Determine the [X, Y] coordinate at the center of the cell enclosing the given text.  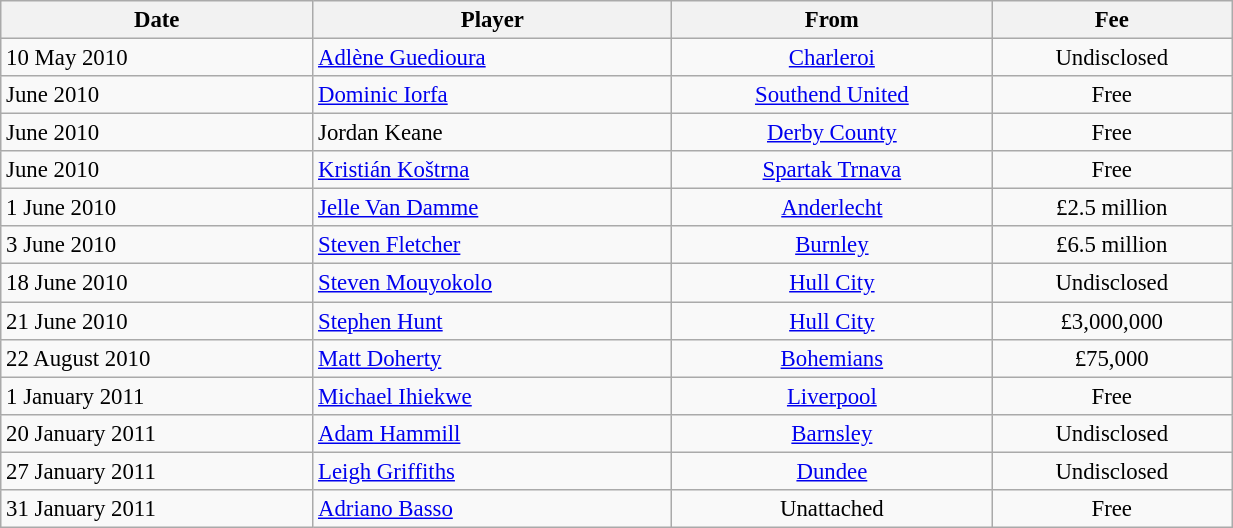
Leigh Griffiths [492, 471]
Jordan Keane [492, 133]
Adam Hammill [492, 433]
Unattached [832, 509]
£3,000,000 [1112, 321]
22 August 2010 [157, 358]
18 June 2010 [157, 283]
From [832, 20]
Dundee [832, 471]
Charleroi [832, 58]
Player [492, 20]
Southend United [832, 95]
3 June 2010 [157, 245]
Steven Mouyokolo [492, 283]
£75,000 [1112, 358]
Steven Fletcher [492, 245]
Dominic Iorfa [492, 95]
Fee [1112, 20]
Adlène Guedioura [492, 58]
21 June 2010 [157, 321]
Matt Doherty [492, 358]
Jelle Van Damme [492, 208]
£6.5 million [1112, 245]
£2.5 million [1112, 208]
Liverpool [832, 396]
Spartak Trnava [832, 170]
Kristián Koštrna [492, 170]
31 January 2011 [157, 509]
1 January 2011 [157, 396]
Date [157, 20]
Burnley [832, 245]
20 January 2011 [157, 433]
1 June 2010 [157, 208]
Derby County [832, 133]
10 May 2010 [157, 58]
Anderlecht [832, 208]
Barnsley [832, 433]
27 January 2011 [157, 471]
Stephen Hunt [492, 321]
Adriano Basso [492, 509]
Michael Ihiekwe [492, 396]
Bohemians [832, 358]
